Return (X, Y) of the center of cell containing provided text 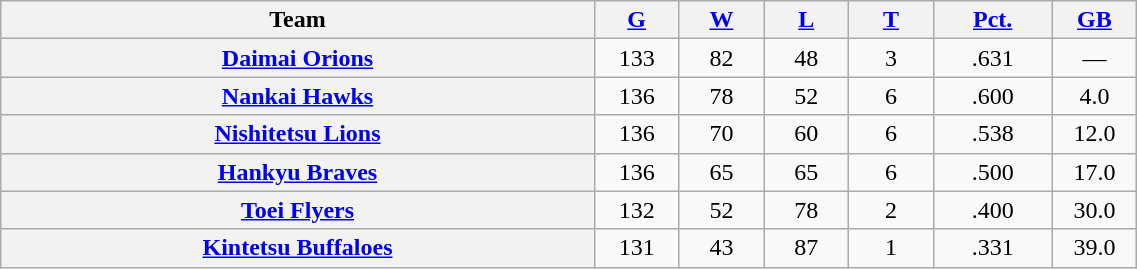
.500 (992, 172)
12.0 (1094, 134)
G (636, 20)
Pct. (992, 20)
Team (298, 20)
4.0 (1094, 96)
3 (892, 58)
Nishitetsu Lions (298, 134)
2 (892, 210)
T (892, 20)
.631 (992, 58)
48 (806, 58)
Toei Flyers (298, 210)
GB (1094, 20)
1 (892, 248)
30.0 (1094, 210)
87 (806, 248)
82 (722, 58)
L (806, 20)
17.0 (1094, 172)
132 (636, 210)
60 (806, 134)
70 (722, 134)
W (722, 20)
Daimai Orions (298, 58)
Nankai Hawks (298, 96)
.600 (992, 96)
Hankyu Braves (298, 172)
Kintetsu Buffaloes (298, 248)
39.0 (1094, 248)
— (1094, 58)
43 (722, 248)
131 (636, 248)
.331 (992, 248)
.400 (992, 210)
133 (636, 58)
.538 (992, 134)
